Provide the (x, y) coordinate of the cell's center where the given text is located.  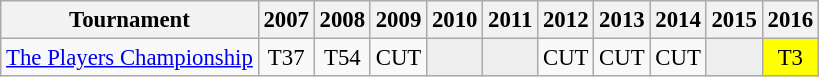
Tournament (130, 20)
2016 (790, 20)
2009 (398, 20)
T3 (790, 58)
2014 (678, 20)
The Players Championship (130, 58)
2011 (510, 20)
2012 (566, 20)
T54 (342, 58)
T37 (286, 58)
2015 (734, 20)
2013 (622, 20)
2008 (342, 20)
2010 (455, 20)
2007 (286, 20)
